Scan for the cell matching the given text and deliver its (X, Y) coordinate at center. 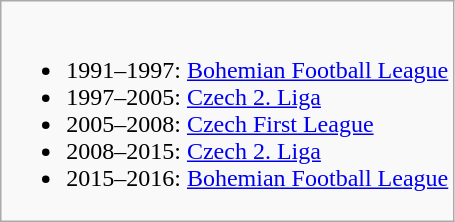
1991–1997: Bohemian Football League1997–2005: Czech 2. Liga2005–2008: Czech First League2008–2015: Czech 2. Liga2015–2016: Bohemian Football League (228, 112)
